Locate the cell with the specified text and output its (x, y) center coordinate. 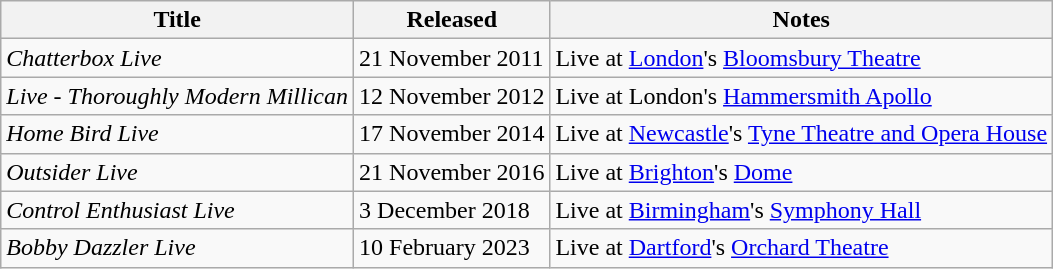
10 February 2023 (452, 248)
Control Enthusiast Live (178, 210)
Notes (802, 20)
Live - Thoroughly Modern Millican (178, 96)
Title (178, 20)
Released (452, 20)
21 November 2016 (452, 172)
Live at London's Hammersmith Apollo (802, 96)
Live at Newcastle's Tyne Theatre and Opera House (802, 134)
Live at Brighton's Dome (802, 172)
12 November 2012 (452, 96)
17 November 2014 (452, 134)
3 December 2018 (452, 210)
Live at Dartford's Orchard Theatre (802, 248)
21 November 2011 (452, 58)
Live at Birmingham's Symphony Hall (802, 210)
Bobby Dazzler Live (178, 248)
Outsider Live (178, 172)
Live at London's Bloomsbury Theatre (802, 58)
Home Bird Live (178, 134)
Chatterbox Live (178, 58)
